Return the [x, y] coordinate for the center point of the cell that contains the specified text.  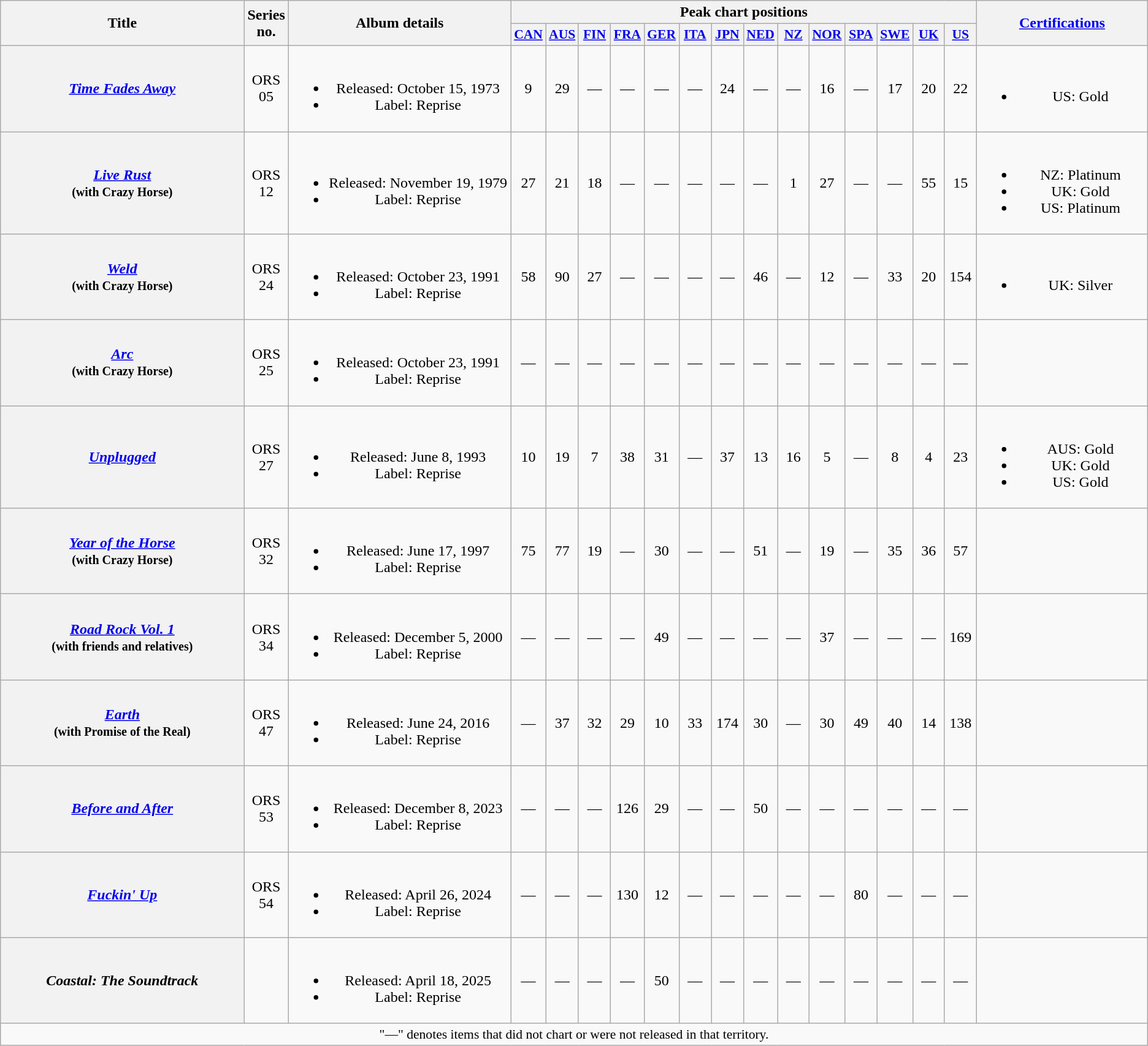
NZ: PlatinumUK: GoldUS: Platinum [1062, 183]
9 [529, 88]
ORS 25 [266, 363]
SWE [895, 35]
51 [760, 551]
Coastal: The Soundtrack [123, 980]
Series no. [266, 23]
154 [960, 277]
38 [627, 457]
Fuckin' Up [123, 895]
Live Rust (with Crazy Horse) [123, 183]
US: Gold [1062, 88]
46 [760, 277]
32 [594, 723]
ORS 54 [266, 895]
CAN [529, 35]
NZ [794, 35]
ORS 27 [266, 457]
US [960, 35]
ORS 53 [266, 809]
NOR [827, 35]
4 [928, 457]
24 [727, 88]
77 [562, 551]
ITA [695, 35]
169 [960, 637]
UK: Silver [1062, 277]
Certifications [1062, 23]
SPA [861, 35]
35 [895, 551]
18 [594, 183]
Unplugged [123, 457]
23 [960, 457]
58 [529, 277]
Time Fades Away [123, 88]
15 [960, 183]
126 [627, 809]
Arc (with Crazy Horse) [123, 363]
174 [727, 723]
75 [529, 551]
Earth(with Promise of the Real) [123, 723]
Year of the Horse (with Crazy Horse) [123, 551]
FRA [627, 35]
Released: April 18, 2025Label: Reprise [400, 980]
55 [928, 183]
Released: December 8, 2023Label: Reprise [400, 809]
ORS 24 [266, 277]
Released: November 19, 1979Label: Reprise [400, 183]
40 [895, 723]
FIN [594, 35]
138 [960, 723]
13 [760, 457]
JPN [727, 35]
17 [895, 88]
Weld (with Crazy Horse) [123, 277]
Before and After [123, 809]
130 [627, 895]
Released: June 24, 2016Label: Reprise [400, 723]
90 [562, 277]
7 [594, 457]
14 [928, 723]
22 [960, 88]
Peak chart positions [743, 12]
ORS 47 [266, 723]
8 [895, 457]
AUS: GoldUK: GoldUS: Gold [1062, 457]
AUS [562, 35]
ORS 32 [266, 551]
UK [928, 35]
Released: April 26, 2024Label: Reprise [400, 895]
GER [661, 35]
21 [562, 183]
ORS 05 [266, 88]
5 [827, 457]
Released: October 15, 1973Label: Reprise [400, 88]
Road Rock Vol. 1 (with friends and relatives) [123, 637]
ORS 34 [266, 637]
"—" denotes items that did not chart or were not released in that territory. [574, 1034]
57 [960, 551]
Released: June 8, 1993Label: Reprise [400, 457]
31 [661, 457]
1 [794, 183]
Released: December 5, 2000Label: Reprise [400, 637]
NED [760, 35]
Released: June 17, 1997Label: Reprise [400, 551]
36 [928, 551]
80 [861, 895]
ORS 12 [266, 183]
Title [123, 23]
Album details [400, 23]
